Pinpoint the cell where the given text exists, returning its (x, y) midpoint coordinate. 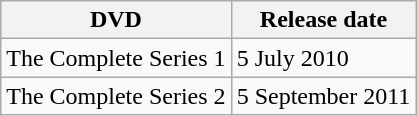
DVD (116, 20)
5 September 2011 (324, 96)
Release date (324, 20)
The Complete Series 2 (116, 96)
5 July 2010 (324, 58)
The Complete Series 1 (116, 58)
